Extract the [X, Y] coordinate from the center of the cell holding the provided text.  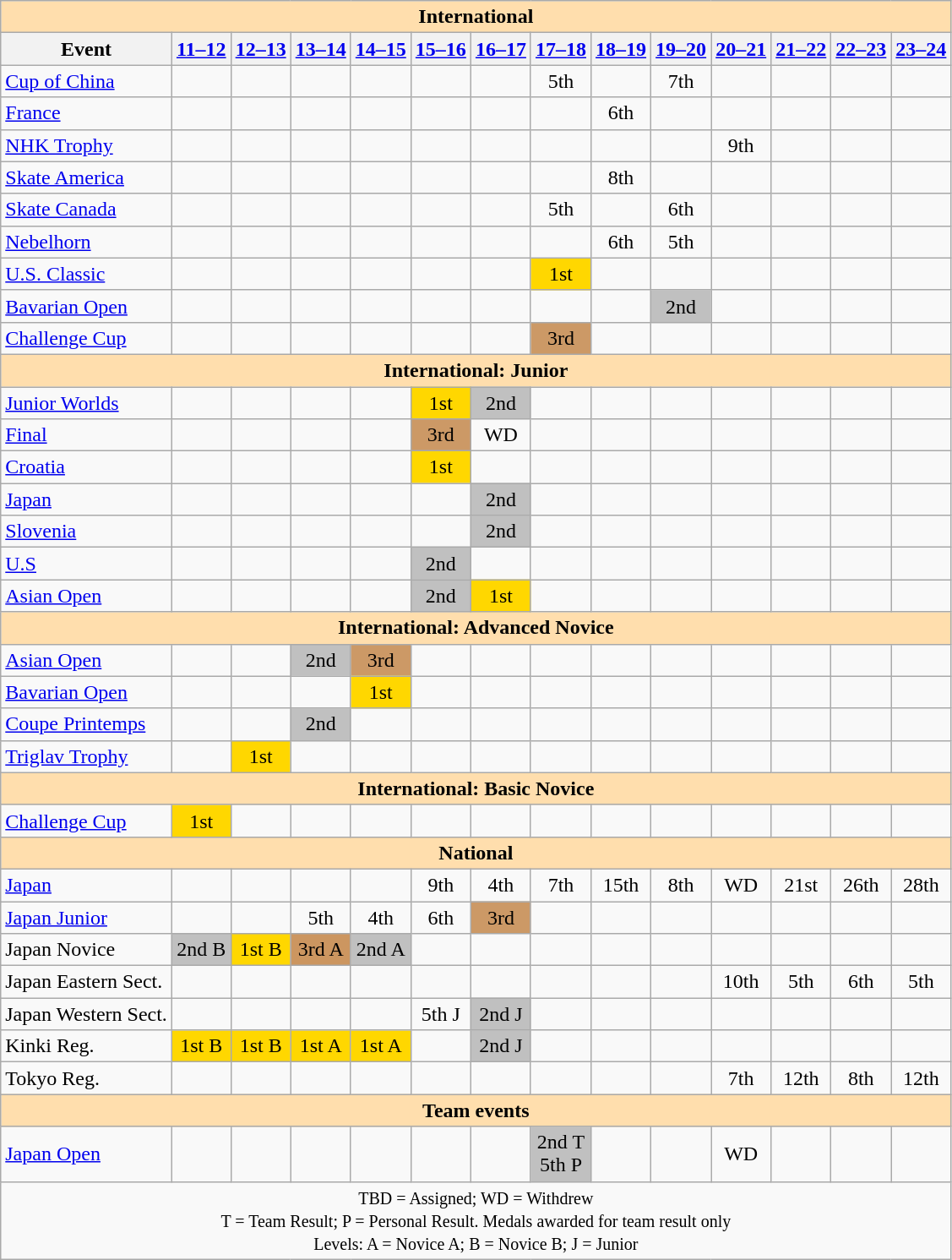
Japan Western Sect. [86, 1014]
10th [742, 982]
21–22 [801, 49]
Japan Novice [86, 950]
National [476, 853]
14–15 [380, 49]
Junior Worlds [86, 403]
15th [622, 885]
Coupe Printemps [86, 724]
20–21 [742, 49]
28th [921, 885]
23–24 [921, 49]
Nebelhorn [86, 242]
Slovenia [86, 532]
2nd B [201, 950]
International: Advanced Novice [476, 628]
Japan Eastern Sect. [86, 982]
Kinki Reg. [86, 1046]
15–16 [441, 49]
Final [86, 435]
Skate America [86, 177]
France [86, 113]
International: Basic Novice [476, 788]
11–12 [201, 49]
3rd A [321, 950]
Event [86, 49]
13–14 [321, 49]
12–13 [260, 49]
2nd A [380, 950]
18–19 [622, 49]
19–20 [681, 49]
U.S [86, 564]
NHK Trophy [86, 145]
Tokyo Reg. [86, 1078]
Team events [476, 1110]
Triglav Trophy [86, 756]
Japan Open [86, 1154]
22–23 [862, 49]
International: Junior [476, 370]
Cup of China [86, 81]
Croatia [86, 467]
Skate Canada [86, 210]
International [476, 17]
U.S. Classic [86, 274]
Japan Junior [86, 917]
2nd T 5th P [561, 1154]
17–18 [561, 49]
26th [862, 885]
16–17 [500, 49]
5th J [441, 1014]
21st [801, 885]
